Find where the given text appears and provide that cell's center as (X, Y) coordinate. 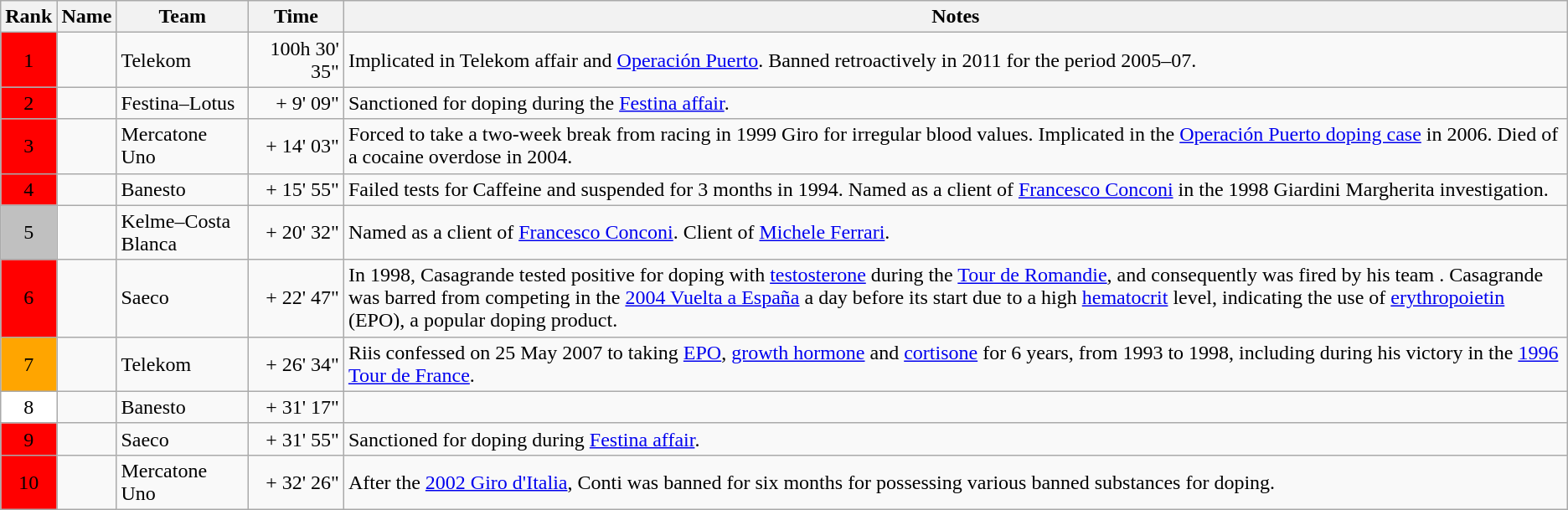
Festina–Lotus (183, 103)
Time (297, 17)
+ 26' 34" (297, 363)
3 (28, 146)
4 (28, 189)
5 (28, 233)
2 (28, 103)
Notes (955, 17)
10 (28, 482)
8 (28, 407)
+ 15' 55" (297, 189)
6 (28, 298)
Failed tests for Caffeine and suspended for 3 months in 1994. Named as a client of Francesco Conconi in the 1998 Giardini Margherita investigation. (955, 189)
Sanctioned for doping during the Festina affair. (955, 103)
+ 31' 17" (297, 407)
+ 22' 47" (297, 298)
Rank (28, 17)
Named as a client of Francesco Conconi. Client of Michele Ferrari. (955, 233)
+ 31' 55" (297, 439)
Sanctioned for doping during Festina affair. (955, 439)
Kelme–Costa Blanca (183, 233)
After the 2002 Giro d'Italia, Conti was banned for six months for possessing various banned substances for doping. (955, 482)
+ 9' 09" (297, 103)
Implicated in Telekom affair and Operación Puerto. Banned retroactively in 2011 for the period 2005–07. (955, 60)
+ 32' 26" (297, 482)
9 (28, 439)
100h 30' 35" (297, 60)
7 (28, 363)
Team (183, 17)
Name (87, 17)
+ 20' 32" (297, 233)
+ 14' 03" (297, 146)
1 (28, 60)
